Locate the cell with the specified text and output its (X, Y) center coordinate. 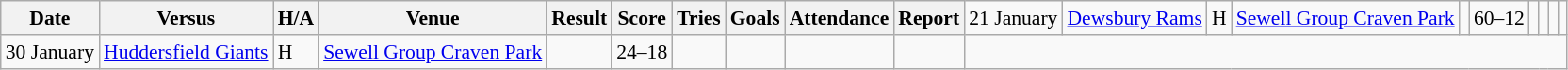
Result (579, 18)
Huddersfield Giants (187, 52)
Score (642, 18)
Goals (756, 18)
21 January (1013, 18)
Report (929, 18)
Dewsbury Rams (1135, 18)
Attendance (840, 18)
Venue (433, 18)
30 January (50, 52)
60–12 (1499, 18)
Versus (187, 18)
Date (50, 18)
24–18 (642, 52)
H/A (296, 18)
Tries (698, 18)
